Identify which cell holds the provided text, then report its (X, Y) central coordinate. 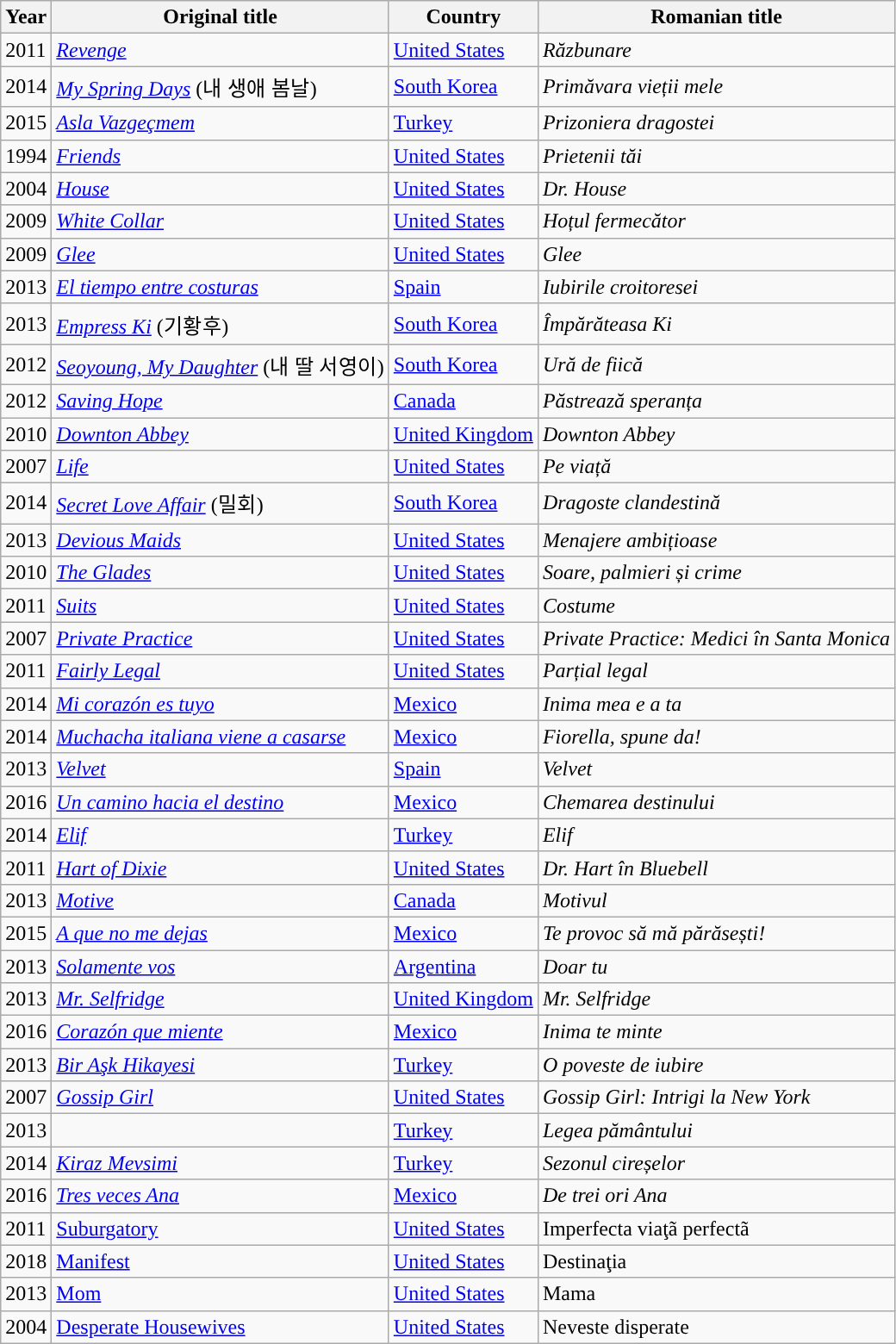
Inima te minte (716, 1032)
Original title (221, 17)
Mi corazón es tuyo (221, 704)
Desperate Housewives (221, 1327)
Te provoc să mă părăsești! (716, 933)
Chemarea destinului (716, 802)
Dr. House (716, 189)
O poveste de iubire (716, 1065)
Sezonul cireșelor (716, 1163)
Dr. Hart în Bluebell (716, 868)
Prizoniera dragostei (716, 123)
Menajere ambițioase (716, 540)
Kiraz Mevsimi (221, 1163)
Bir Aşk Hikayesi (221, 1065)
Private Practice (221, 638)
Solamente vos (221, 966)
Corazón que miente (221, 1032)
Country (464, 17)
Hoțul fermecător (716, 221)
Gossip Girl (221, 1098)
Răzbunare (716, 50)
Secret Love Affair (밀회) (221, 503)
Argentina (464, 966)
Asla Vazgeçmem (221, 123)
Pe viață (716, 467)
Dragoste clandestină (716, 503)
El tiempo entre costuras (221, 287)
Motive (221, 900)
Fiorella, spune da! (716, 737)
Romanian title (716, 17)
Imperfecta viaţã perfectã (716, 1229)
1994 (26, 156)
Seoyoung, My Daughter (내 딸 서영이) (221, 364)
Doar tu (716, 966)
Fairly Legal (221, 671)
Păstrează speranța (716, 401)
Motivul (716, 900)
Gossip Girl: Intrigi la New York (716, 1098)
Iubirile croitoresei (716, 287)
Inima mea e a ta (716, 704)
Manifest (221, 1261)
The Glades (221, 573)
Private Practice: Medici în Santa Monica (716, 638)
Parțial legal (716, 671)
Suits (221, 606)
Revenge (221, 50)
Legea pământului (716, 1130)
My Spring Days (내 생애 봄날) (221, 86)
Mom (221, 1294)
2018 (26, 1261)
Hart of Dixie (221, 868)
Soare, palmieri și crime (716, 573)
White Collar (221, 221)
De trei ori Ana (716, 1196)
Friends (221, 156)
Tres veces Ana (221, 1196)
Destinaţia (716, 1261)
Neveste disperate (716, 1327)
Mama (716, 1294)
Devious Maids (221, 540)
House (221, 189)
Prietenii tăi (716, 156)
Costume (716, 606)
Ură de fiică (716, 364)
Primăvara vieții mele (716, 86)
Saving Hope (221, 401)
Empress Ki (기황후) (221, 324)
A que no me dejas (221, 933)
Suburgatory (221, 1229)
Împărăteasa Ki (716, 324)
Muchacha italiana viene a casarse (221, 737)
Life (221, 467)
Un camino hacia el destino (221, 802)
Year (26, 17)
